Find where the given text appears and provide that cell's center as [x, y] coordinate. 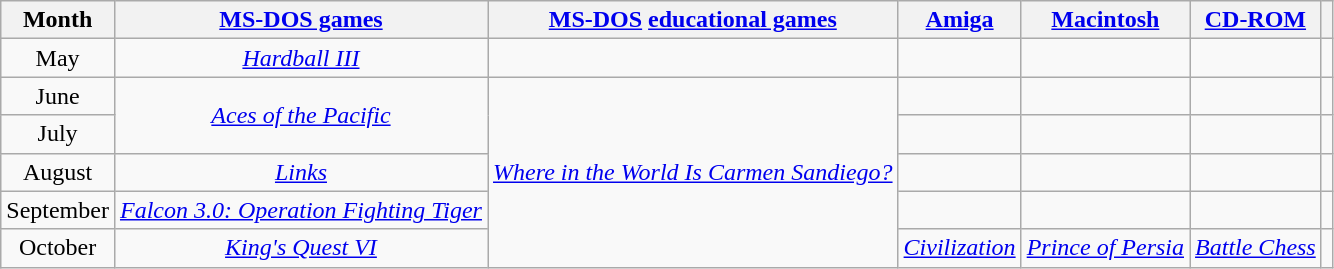
CD-ROM [1256, 20]
Links [300, 172]
Amiga [960, 20]
Falcon 3.0: Operation Fighting Tiger [300, 210]
June [58, 96]
Aces of the Pacific [300, 115]
Battle Chess [1256, 248]
May [58, 58]
September [58, 210]
July [58, 134]
August [58, 172]
Prince of Persia [1105, 248]
Macintosh [1105, 20]
King's Quest VI [300, 248]
Civilization [960, 248]
MS-DOS educational games [694, 20]
Hardball III [300, 58]
October [58, 248]
Month [58, 20]
MS-DOS games [300, 20]
Where in the World Is Carmen Sandiego? [694, 172]
